Provide the [X, Y] coordinate of the cell's center where the given text is located.  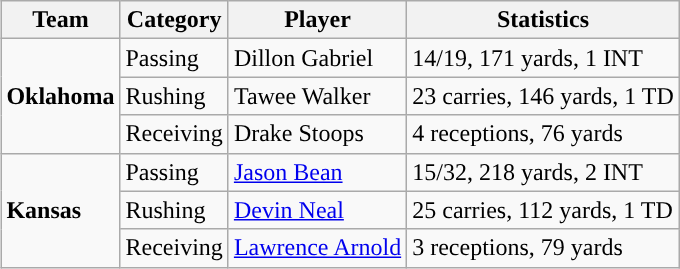
4 receptions, 76 yards [544, 134]
Devin Neal [317, 210]
Dillon Gabriel [317, 58]
Oklahoma [60, 96]
Player [317, 20]
Team [60, 20]
25 carries, 112 yards, 1 TD [544, 210]
Category [174, 20]
Lawrence Arnold [317, 248]
Statistics [544, 20]
Kansas [60, 210]
14/19, 171 yards, 1 INT [544, 58]
3 receptions, 79 yards [544, 248]
Drake Stoops [317, 134]
Tawee Walker [317, 96]
23 carries, 146 yards, 1 TD [544, 96]
Jason Bean [317, 172]
15/32, 218 yards, 2 INT [544, 172]
